Return the (x, y) coordinate for the center point of the cell that contains the specified text.  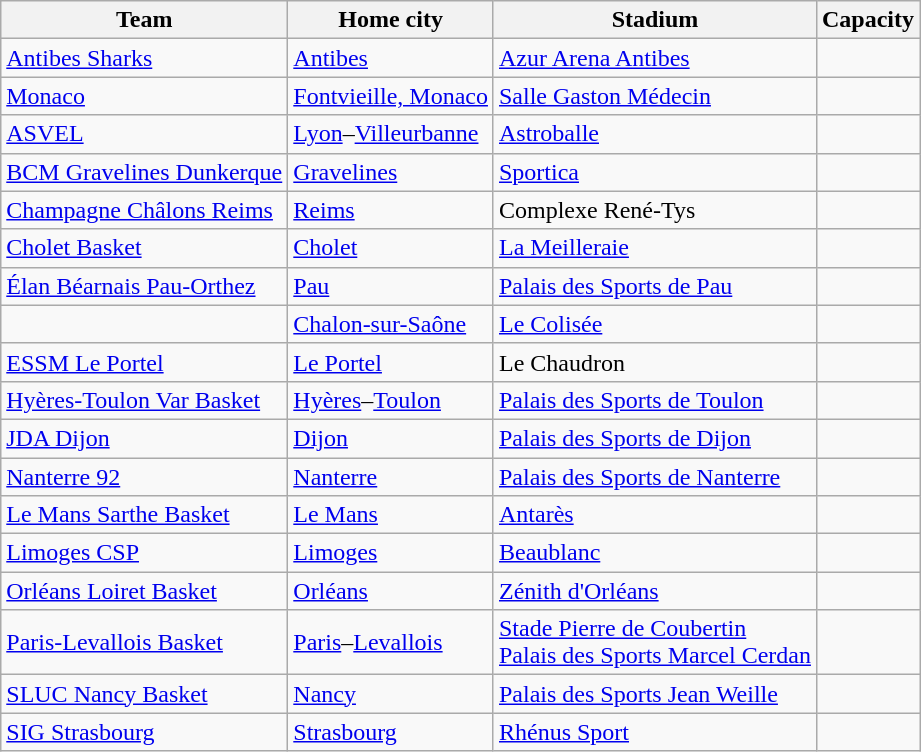
Chalon-sur-Saône (391, 324)
Le Colisée (654, 324)
Astroballe (654, 134)
La Meilleraie (654, 248)
Palais des Sports de Nanterre (654, 477)
ASVEL (144, 134)
Paris-Levallois Basket (144, 642)
BCM Gravelines Dunkerque (144, 172)
SIG Strasbourg (144, 732)
Nanterre (391, 477)
Hyères–Toulon (391, 400)
Capacity (868, 20)
Salle Gaston Médecin (654, 96)
Beaublanc (654, 553)
Antibes Sharks (144, 58)
Le Mans (391, 515)
Gravelines (391, 172)
Nanterre 92 (144, 477)
Antibes (391, 58)
Team (144, 20)
Azur Arena Antibes (654, 58)
Home city (391, 20)
Monaco (144, 96)
Nancy (391, 694)
Stade Pierre de Coubertin Palais des Sports Marcel Cerdan (654, 642)
Limoges (391, 553)
Palais des Sports Jean Weille (654, 694)
Rhénus Sport (654, 732)
Hyères-Toulon Var Basket (144, 400)
JDA Dijon (144, 438)
Élan Béarnais Pau-Orthez (144, 286)
Palais des Sports de Toulon (654, 400)
Strasbourg (391, 732)
Reims (391, 210)
Limoges CSP (144, 553)
Palais des Sports de Pau (654, 286)
SLUC Nancy Basket (144, 694)
Le Portel (391, 362)
Pau (391, 286)
Complexe René-Tys (654, 210)
Fontvieille, Monaco (391, 96)
Stadium (654, 20)
Dijon (391, 438)
Zénith d'Orléans (654, 591)
Champagne Châlons Reims (144, 210)
Lyon–Villeurbanne (391, 134)
Le Mans Sarthe Basket (144, 515)
Paris–Levallois (391, 642)
Cholet Basket (144, 248)
Palais des Sports de Dijon (654, 438)
Orléans Loiret Basket (144, 591)
ESSM Le Portel (144, 362)
Le Chaudron (654, 362)
Orléans (391, 591)
Antarès (654, 515)
Sportica (654, 172)
Cholet (391, 248)
